Return the (x, y) coordinate for the center point of the cell that contains the specified text.  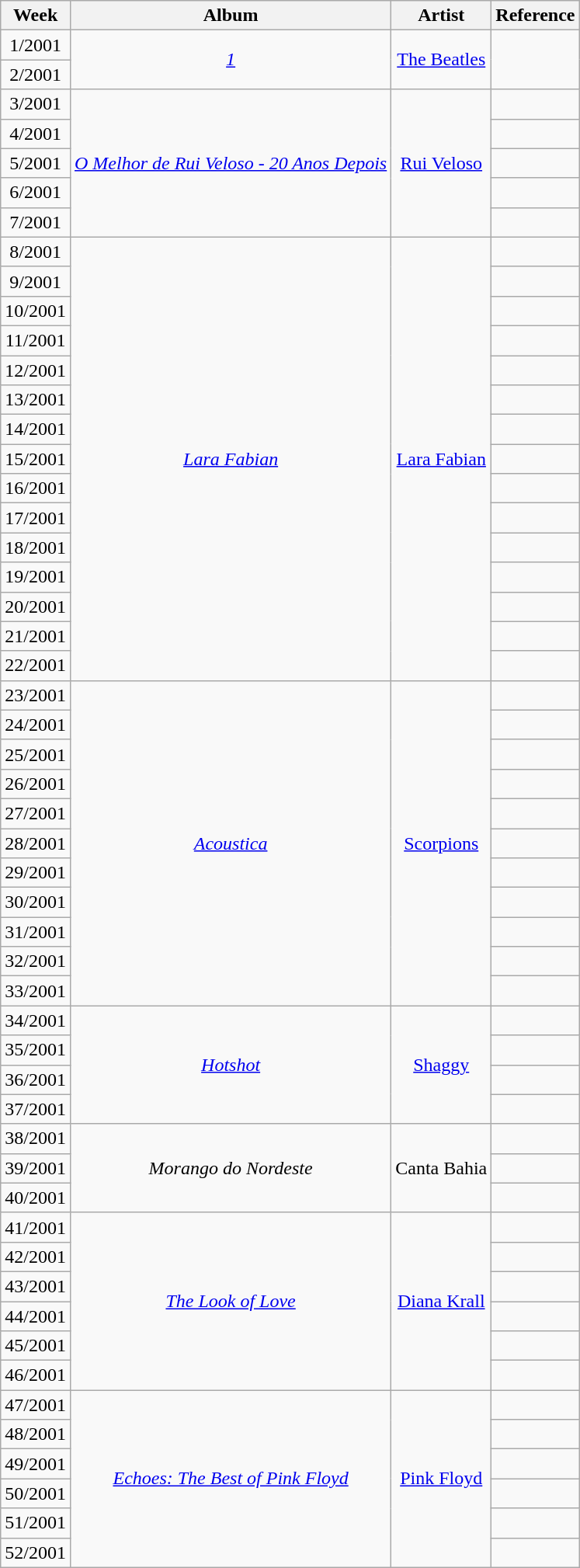
18/2001 (36, 548)
Shaggy (441, 1065)
4/2001 (36, 134)
36/2001 (36, 1080)
23/2001 (36, 695)
42/2001 (36, 1257)
Canta Bahia (441, 1168)
Artist (441, 16)
7/2001 (36, 222)
O Melhor de Rui Veloso - 20 Anos Depois (230, 163)
Album (230, 16)
Echoes: The Best of Pink Floyd (230, 1479)
39/2001 (36, 1168)
8/2001 (36, 252)
14/2001 (36, 429)
35/2001 (36, 1050)
52/2001 (36, 1552)
41/2001 (36, 1227)
46/2001 (36, 1375)
30/2001 (36, 902)
48/2001 (36, 1434)
Morango do Nordeste (230, 1168)
Rui Veloso (441, 163)
49/2001 (36, 1464)
26/2001 (36, 784)
33/2001 (36, 991)
21/2001 (36, 636)
5/2001 (36, 163)
3/2001 (36, 104)
43/2001 (36, 1286)
6/2001 (36, 193)
15/2001 (36, 459)
20/2001 (36, 607)
9/2001 (36, 281)
31/2001 (36, 932)
12/2001 (36, 370)
2/2001 (36, 75)
Acoustica (230, 843)
1/2001 (36, 45)
Hotshot (230, 1065)
13/2001 (36, 400)
28/2001 (36, 843)
Diana Krall (441, 1301)
25/2001 (36, 754)
10/2001 (36, 311)
32/2001 (36, 961)
16/2001 (36, 488)
27/2001 (36, 813)
22/2001 (36, 666)
47/2001 (36, 1405)
44/2001 (36, 1316)
Reference (536, 16)
34/2001 (36, 1020)
Week (36, 16)
50/2001 (36, 1493)
11/2001 (36, 340)
17/2001 (36, 518)
29/2001 (36, 873)
Pink Floyd (441, 1479)
37/2001 (36, 1109)
1 (230, 60)
45/2001 (36, 1346)
Scorpions (441, 843)
51/2001 (36, 1523)
The Beatles (441, 60)
19/2001 (36, 577)
24/2001 (36, 725)
40/2001 (36, 1198)
38/2001 (36, 1139)
The Look of Love (230, 1301)
